Extract the [x, y] coordinate from the center of the cell holding the provided text.  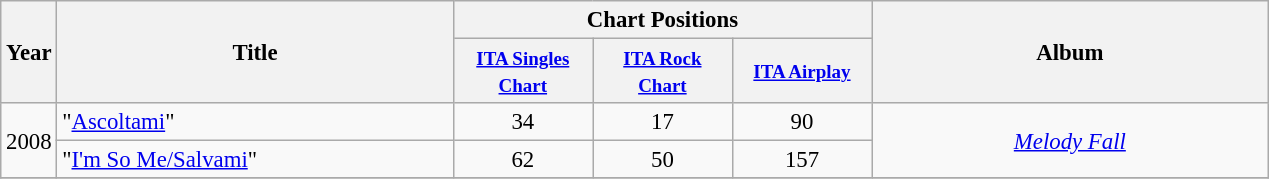
Album [1070, 52]
34 [523, 122]
2008 [29, 140]
Title [255, 52]
ITA Rock Chart [663, 72]
50 [663, 160]
90 [802, 122]
Year [29, 52]
"I'm So Me/Salvami" [255, 160]
62 [523, 160]
ITA Singles Chart [523, 72]
17 [663, 122]
Chart Positions [662, 20]
157 [802, 160]
ITA Airplay [802, 72]
Melody Fall [1070, 140]
"Ascoltami" [255, 122]
